Pinpoint the cell where the given text exists, returning its [X, Y] midpoint coordinate. 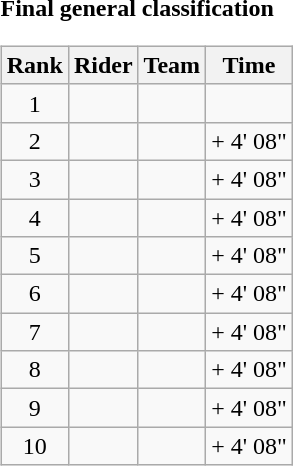
5 [34, 256]
6 [34, 294]
Team [172, 65]
Time [250, 65]
8 [34, 370]
4 [34, 217]
3 [34, 179]
Rank [34, 65]
9 [34, 408]
1 [34, 103]
2 [34, 141]
7 [34, 332]
Rider [103, 65]
10 [34, 446]
